Find where the given text appears and provide that cell's center as [x, y] coordinate. 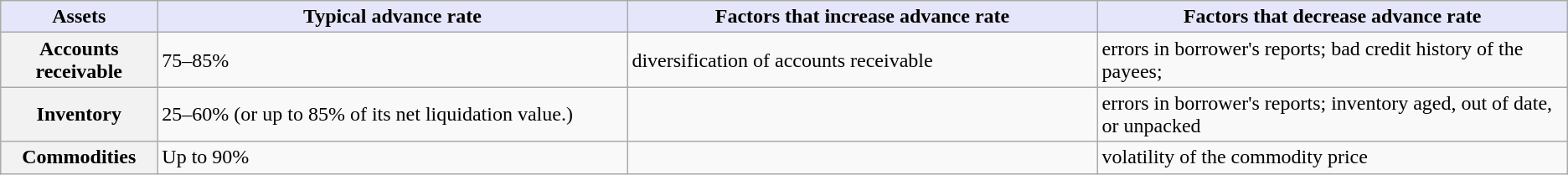
Inventory [79, 114]
errors in borrower's reports; inventory aged, out of date, or unpacked [1332, 114]
Factors that increase advance rate [863, 17]
Accounts receivable [79, 60]
Commodities [79, 157]
Up to 90% [392, 157]
75–85% [392, 60]
errors in borrower's reports; bad credit history of the payees; [1332, 60]
25–60% (or up to 85% of its net liquidation value.) [392, 114]
Factors that decrease advance rate [1332, 17]
Typical advance rate [392, 17]
Assets [79, 17]
volatility of the commodity price [1332, 157]
diversification of accounts receivable [863, 60]
